From the cell containing the given text, extract its center point as [X, Y] coordinate. 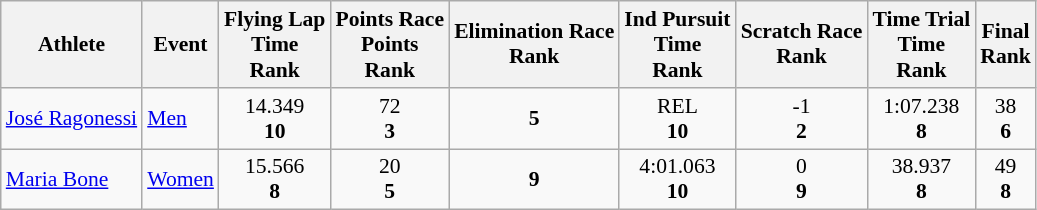
Event [180, 44]
Elimination RaceRank [534, 44]
15.5668 [274, 180]
498 [1006, 180]
14.34910 [274, 118]
Points RacePointsRank [390, 44]
REL10 [677, 118]
723 [390, 118]
386 [1006, 118]
Maria Bone [72, 180]
Scratch RaceRank [802, 44]
1:07.2388 [921, 118]
Time TrialTimeRank [921, 44]
38.9378 [921, 180]
Athlete [72, 44]
Men [180, 118]
Ind PursuitTimeRank [677, 44]
9 [534, 180]
José Ragonessi [72, 118]
FinalRank [1006, 44]
Women [180, 180]
4:01.06310 [677, 180]
205 [390, 180]
Flying LapTimeRank [274, 44]
5 [534, 118]
09 [802, 180]
-12 [802, 118]
